From the cell containing the given text, extract its center point as (X, Y) coordinate. 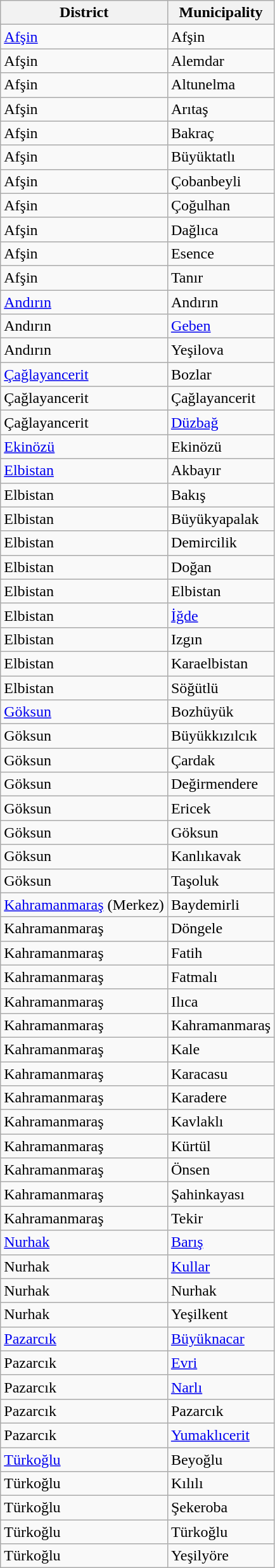
Büyükkızılcık (221, 736)
Bozlar (221, 374)
Kullar (221, 1266)
Söğütlü (221, 687)
Çardak (221, 760)
Kahramanmaraş (Merkez) (84, 905)
Ericek (221, 808)
Dağlıca (221, 229)
Önsen (221, 1170)
Çoğulhan (221, 205)
Tanır (221, 277)
Yeşilyöre (221, 1556)
Yeşilkent (221, 1315)
Doğan (221, 567)
Geben (221, 326)
Karaelbistan (221, 663)
Evri (221, 1363)
Barış (221, 1242)
Kanlıkavak (221, 857)
İğde (221, 615)
Alemdar (221, 61)
Düzbağ (221, 423)
Fatmalı (221, 977)
Tekir (221, 1218)
Kılılı (221, 1484)
Taşoluk (221, 881)
Karadere (221, 1098)
Municipality (221, 13)
Demircilik (221, 543)
Şekeroba (221, 1508)
Fatih (221, 953)
Bakraç (221, 133)
Yumaklıcerit (221, 1435)
Yeşilova (221, 350)
Narlı (221, 1387)
Akbayır (221, 471)
Altunelma (221, 85)
Esence (221, 253)
District (84, 13)
Izgın (221, 639)
Kavlaklı (221, 1122)
Döngele (221, 929)
Büyükyapalak (221, 519)
Beyoğlu (221, 1459)
Çobanbeyli (221, 181)
Şahinkayası (221, 1194)
Baydemirli (221, 905)
Arıtaş (221, 109)
Bakış (221, 495)
Bozhüyük (221, 712)
Kürtül (221, 1146)
Değirmendere (221, 784)
Kale (221, 1049)
Ilıca (221, 1001)
Büyüknacar (221, 1339)
Büyüktatlı (221, 157)
Karacasu (221, 1074)
